Capture the cell that displays the provided text and extract its (X, Y) central coordinate. 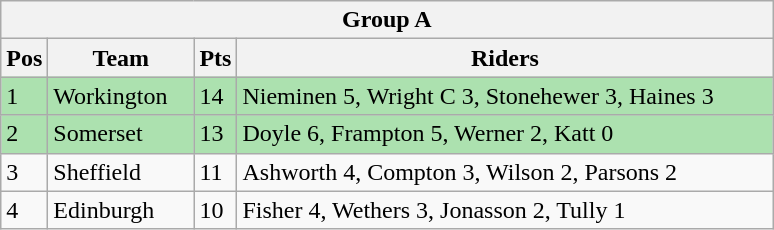
Pts (216, 58)
Workington (121, 96)
Doyle 6, Frampton 5, Werner 2, Katt 0 (505, 134)
Team (121, 58)
13 (216, 134)
4 (24, 210)
2 (24, 134)
Group A (387, 20)
1 (24, 96)
11 (216, 172)
Edinburgh (121, 210)
Ashworth 4, Compton 3, Wilson 2, Parsons 2 (505, 172)
Sheffield (121, 172)
3 (24, 172)
10 (216, 210)
14 (216, 96)
Pos (24, 58)
Riders (505, 58)
Nieminen 5, Wright C 3, Stonehewer 3, Haines 3 (505, 96)
Fisher 4, Wethers 3, Jonasson 2, Tully 1 (505, 210)
Somerset (121, 134)
